Output the (x, y) coordinate of the center of the cell containing the given text.  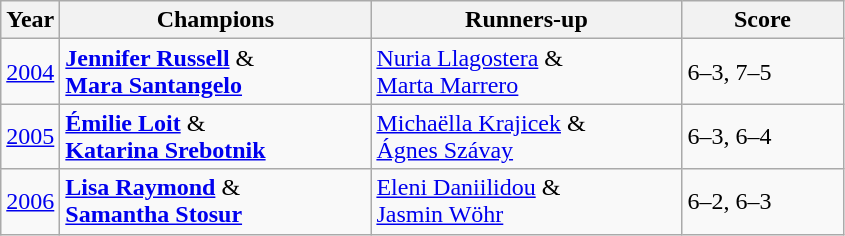
Eleni Daniilidou & Jasmin Wöhr (526, 202)
Score (762, 20)
Runners-up (526, 20)
Michaëlla Krajicek & Ágnes Szávay (526, 136)
Champions (216, 20)
6–3, 7–5 (762, 72)
Nuria Llagostera & Marta Marrero (526, 72)
2006 (30, 202)
2004 (30, 72)
6–3, 6–4 (762, 136)
Jennifer Russell & Mara Santangelo (216, 72)
2005 (30, 136)
Year (30, 20)
Lisa Raymond & Samantha Stosur (216, 202)
6–2, 6–3 (762, 202)
Émilie Loit & Katarina Srebotnik (216, 136)
